Scan for the cell matching the given text and deliver its (X, Y) coordinate at center. 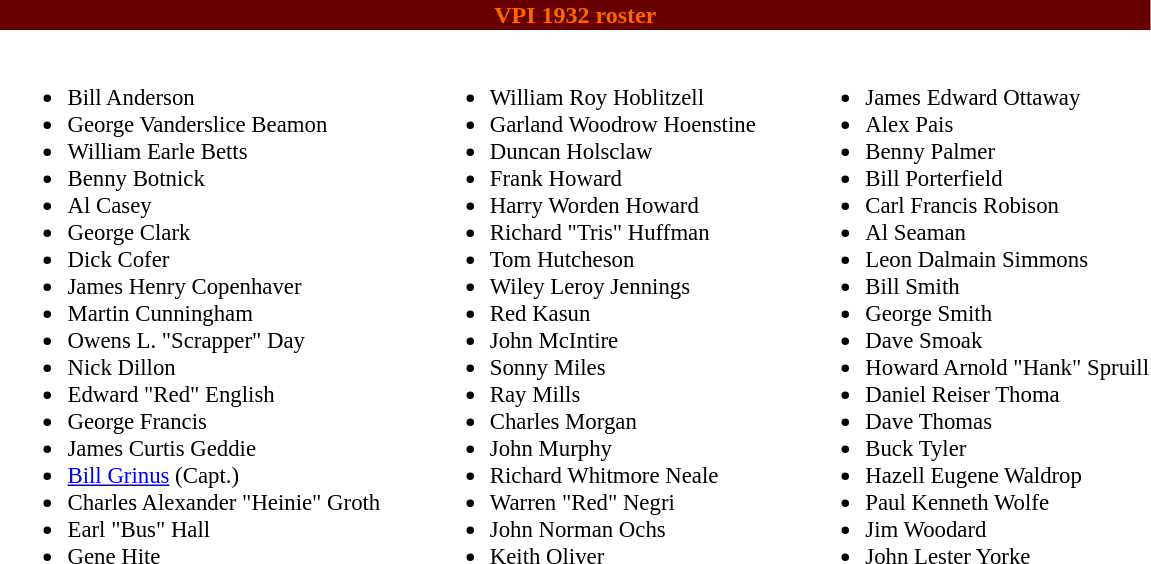
VPI 1932 roster (576, 15)
